Locate the cell with the specified text and output its [X, Y] center coordinate. 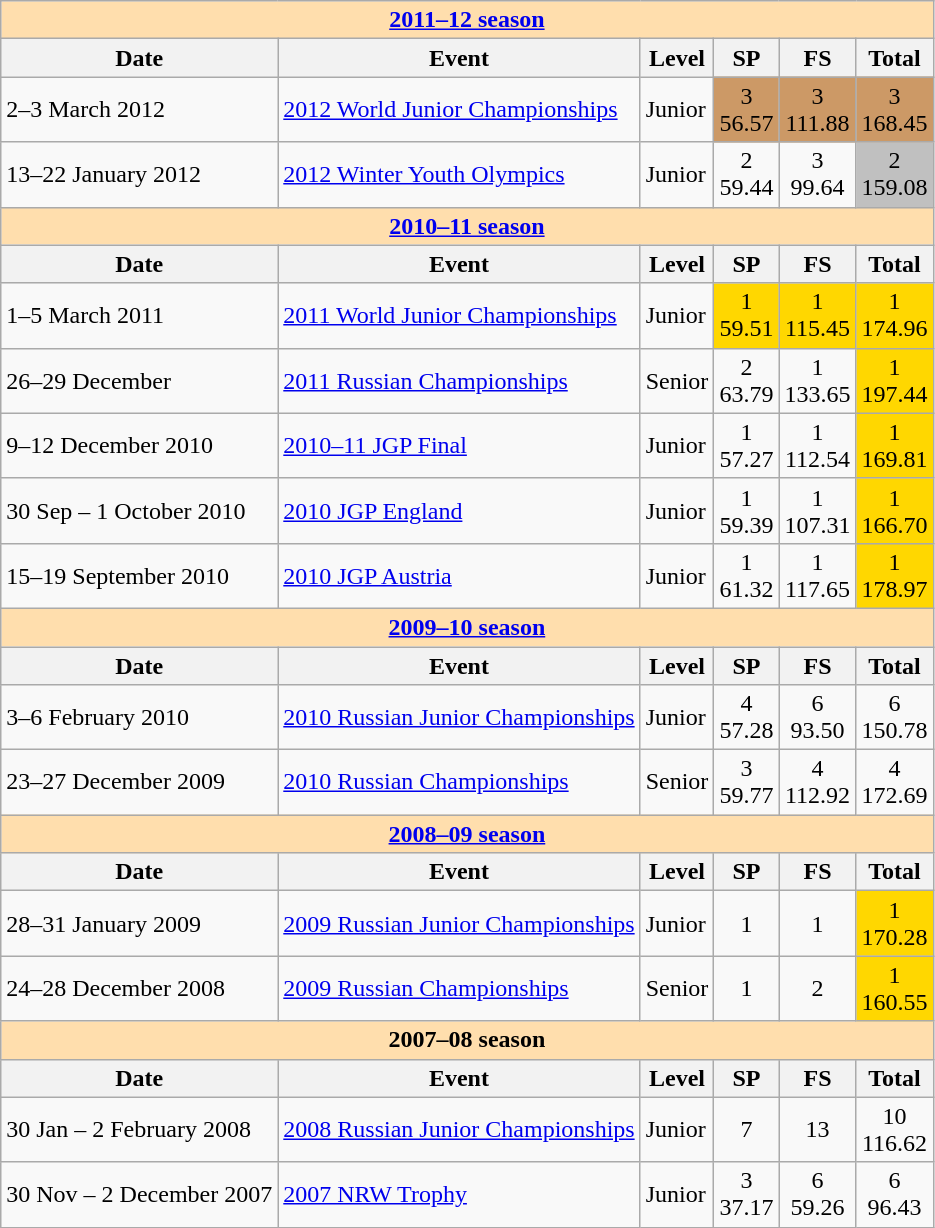
2010 JGP England [459, 510]
3–6 February 2010 [140, 718]
157.27 [746, 446]
1174.96 [894, 316]
2012 Winter Youth Olympics [459, 174]
337.17 [746, 1194]
159.51 [746, 316]
259.44 [746, 174]
696.43 [894, 1194]
2008–09 season [467, 834]
26–29 December [140, 380]
159.39 [746, 510]
30 Sep – 1 October 2010 [140, 510]
10116.62 [894, 1130]
2010–11 JGP Final [459, 446]
2159.08 [894, 174]
2009 Russian Championships [459, 988]
2007–08 season [467, 1040]
2011 Russian Championships [459, 380]
2012 World Junior Championships [459, 110]
6150.78 [894, 718]
359.77 [746, 782]
1112.54 [818, 446]
1197.44 [894, 380]
2011 World Junior Championships [459, 316]
3111.88 [818, 110]
4172.69 [894, 782]
2009 Russian Junior Championships [459, 924]
2011–12 season [467, 20]
2008 Russian Junior Championships [459, 1130]
13–22 January 2012 [140, 174]
1115.45 [818, 316]
2010–11 season [467, 226]
13 [818, 1130]
2009–10 season [467, 627]
263.79 [746, 380]
1170.28 [894, 924]
3168.45 [894, 110]
30 Nov – 2 December 2007 [140, 1194]
659.26 [818, 1194]
1117.65 [818, 576]
399.64 [818, 174]
1166.70 [894, 510]
356.57 [746, 110]
1–5 March 2011 [140, 316]
1169.81 [894, 446]
23–27 December 2009 [140, 782]
2 [818, 988]
457.28 [746, 718]
7 [746, 1130]
28–31 January 2009 [140, 924]
24–28 December 2008 [140, 988]
1107.31 [818, 510]
161.32 [746, 576]
30 Jan – 2 February 2008 [140, 1130]
2010 JGP Austria [459, 576]
1160.55 [894, 988]
2007 NRW Trophy [459, 1194]
15–19 September 2010 [140, 576]
4112.92 [818, 782]
2–3 March 2012 [140, 110]
2010 Russian Junior Championships [459, 718]
693.50 [818, 718]
1133.65 [818, 380]
2010 Russian Championships [459, 782]
1178.97 [894, 576]
9–12 December 2010 [140, 446]
